Determine the (x, y) coordinate at the center of the cell enclosing the given text.  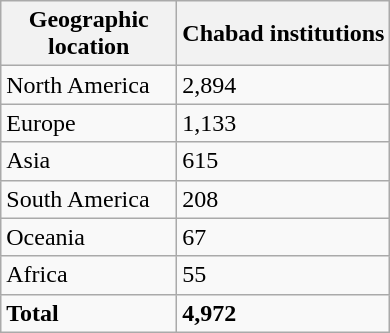
Oceania (89, 237)
1,133 (284, 123)
67 (284, 237)
55 (284, 275)
South America (89, 199)
Geographic location (89, 34)
2,894 (284, 85)
Chabad institutions (284, 34)
Total (89, 313)
615 (284, 161)
208 (284, 199)
Asia (89, 161)
Europe (89, 123)
Africa (89, 275)
4,972 (284, 313)
North America (89, 85)
